Find where the given text appears and provide that cell's center as (X, Y) coordinate. 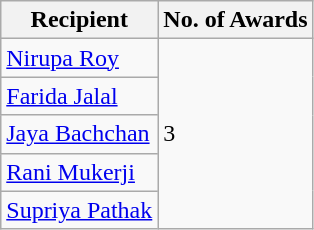
3 (236, 134)
Nirupa Roy (80, 58)
No. of Awards (236, 20)
Recipient (80, 20)
Jaya Bachchan (80, 134)
Supriya Pathak (80, 210)
Farida Jalal (80, 96)
Rani Mukerji (80, 172)
